Capture the cell that displays the provided text and extract its (x, y) central coordinate. 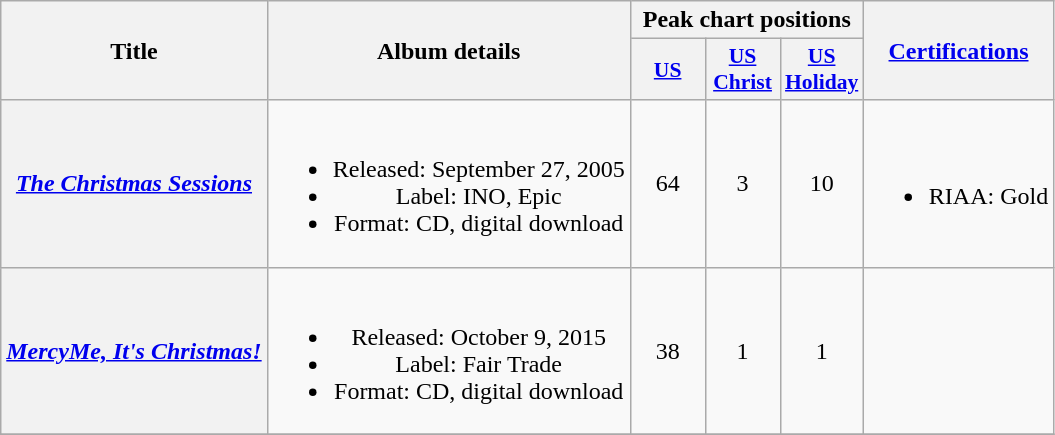
RIAA: Gold (958, 184)
Peak chart positions (746, 20)
Certifications (958, 50)
64 (668, 184)
38 (668, 350)
USChrist (742, 70)
Released: October 9, 2015Label: Fair TradeFormat: CD, digital download (448, 350)
Album details (448, 50)
The Christmas Sessions (134, 184)
Released: September 27, 2005Label: INO, EpicFormat: CD, digital download (448, 184)
3 (742, 184)
Title (134, 50)
10 (822, 184)
MercyMe, It's Christmas! (134, 350)
US (668, 70)
USHoliday (822, 70)
